From the cell containing the given text, extract its center point as [X, Y] coordinate. 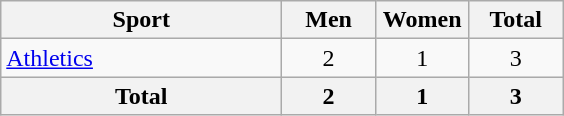
Athletics [142, 58]
Women [422, 20]
Sport [142, 20]
Men [329, 20]
